Determine the [X, Y] coordinate at the center of the cell enclosing the given text.  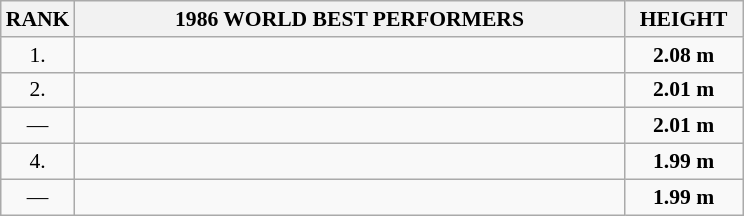
4. [38, 162]
2.08 m [684, 55]
2. [38, 90]
1986 WORLD BEST PERFORMERS [349, 19]
HEIGHT [684, 19]
1. [38, 55]
RANK [38, 19]
